Detect which cell encompasses the target text, then output its [X, Y] center coordinate. 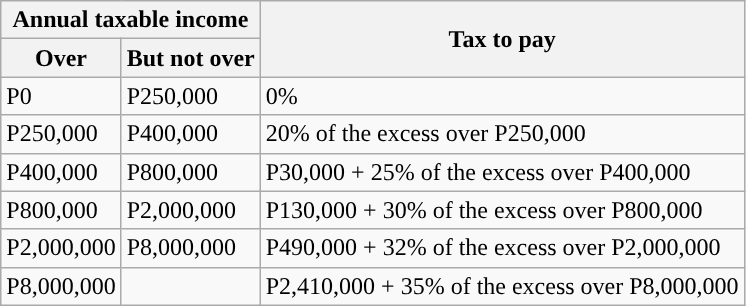
P490,000 + 32% of the excess over P2,000,000 [502, 248]
But not over [190, 58]
P0 [61, 96]
20% of the excess over P250,000 [502, 134]
P130,000 + 30% of the excess over P800,000 [502, 210]
0% [502, 96]
Tax to pay [502, 39]
Over [61, 58]
P2,410,000 + 35% of the excess over P8,000,000 [502, 286]
Annual taxable income [130, 20]
P30,000 + 25% of the excess over P400,000 [502, 172]
